Find where the given text appears and provide that cell's center as (X, Y) coordinate. 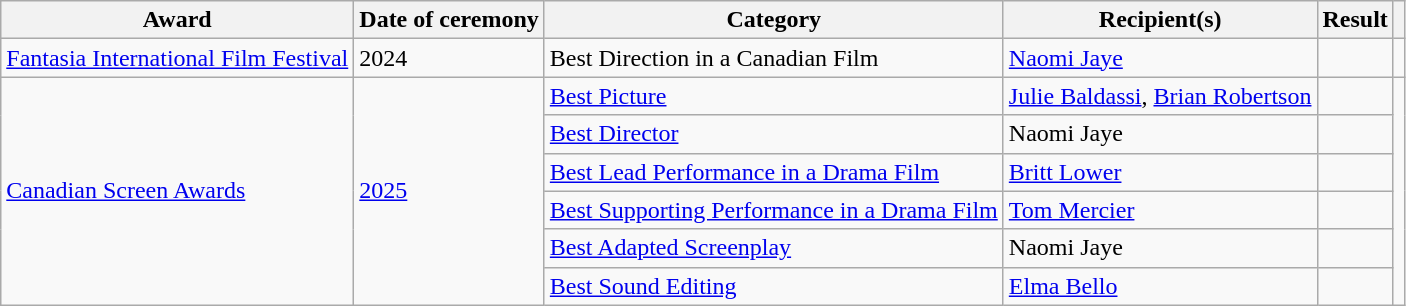
Category (774, 20)
2025 (450, 191)
Best Director (774, 134)
Britt Lower (1160, 172)
Recipient(s) (1160, 20)
Best Adapted Screenplay (774, 248)
Date of ceremony (450, 20)
Best Sound Editing (774, 286)
Best Supporting Performance in a Drama Film (774, 210)
2024 (450, 58)
Best Picture (774, 96)
Award (178, 20)
Best Direction in a Canadian Film (774, 58)
Julie Baldassi, Brian Robertson (1160, 96)
Result (1355, 20)
Best Lead Performance in a Drama Film (774, 172)
Fantasia International Film Festival (178, 58)
Elma Bello (1160, 286)
Canadian Screen Awards (178, 191)
Tom Mercier (1160, 210)
